Find where the given text appears and provide that cell's center as (X, Y) coordinate. 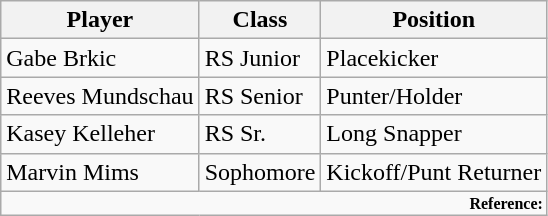
Reference: (274, 203)
Placekicker (434, 58)
Punter/Holder (434, 96)
RS Junior (260, 58)
Player (100, 20)
Marvin Mims (100, 172)
RS Senior (260, 96)
Sophomore (260, 172)
Gabe Brkic (100, 58)
Class (260, 20)
Reeves Mundschau (100, 96)
RS Sr. (260, 134)
Position (434, 20)
Long Snapper (434, 134)
Kasey Kelleher (100, 134)
Kickoff/Punt Returner (434, 172)
